Identify which cell holds the provided text, then report its [x, y] central coordinate. 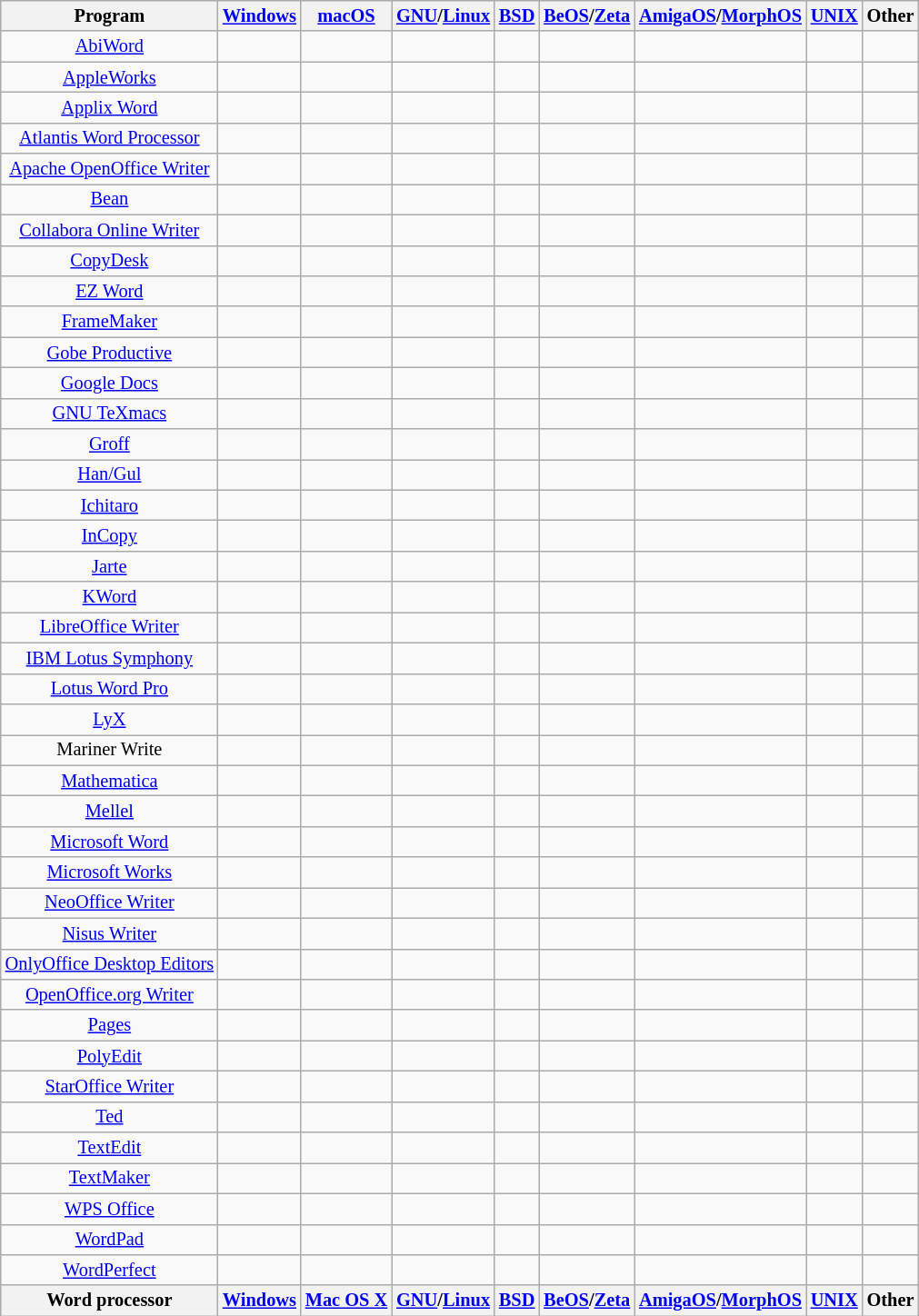
AppleWorks [109, 77]
Program [109, 15]
Jarte [109, 566]
Mellel [109, 811]
OnlyOffice Desktop Editors [109, 964]
LyX [109, 719]
WordPad [109, 1240]
Atlantis Word Processor [109, 138]
Ted [109, 1117]
WordPerfect [109, 1270]
EZ Word [109, 291]
InCopy [109, 535]
TextMaker [109, 1178]
Pages [109, 1025]
Microsoft Word [109, 842]
OpenOffice.org Writer [109, 994]
NeoOffice Writer [109, 902]
Collabora Online Writer [109, 230]
Lotus Word Pro [109, 689]
Google Docs [109, 383]
Nisus Writer [109, 933]
StarOffice Writer [109, 1086]
KWord [109, 597]
Han/Gul [109, 474]
PolyEdit [109, 1056]
IBM Lotus Symphony [109, 658]
Mac OS X [346, 1301]
CopyDesk [109, 261]
Ichitaro [109, 505]
FrameMaker [109, 322]
Apache OpenOffice Writer [109, 169]
Bean [109, 199]
LibreOffice Writer [109, 627]
Microsoft Works [109, 872]
Mathematica [109, 781]
WPS Office [109, 1209]
Word processor [109, 1301]
macOS [346, 15]
Gobe Productive [109, 353]
Applix Word [109, 107]
Mariner Write [109, 750]
AbiWord [109, 46]
TextEdit [109, 1148]
GNU TeXmacs [109, 414]
Groff [109, 444]
